Scan for the cell matching the given text and deliver its (x, y) coordinate at center. 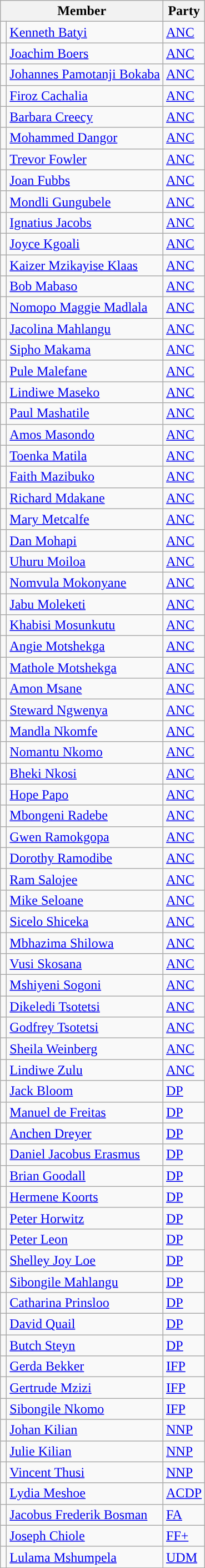
Catharina Prinsloo (85, 1303)
Dorothy Ramodibe (85, 858)
Sheila Weinberg (85, 1049)
Member (82, 11)
FF+ (184, 1536)
UDM (184, 1557)
Party (184, 11)
FA (184, 1515)
Dan Mohapi (85, 540)
Manuel de Freitas (85, 1112)
Sipho Makama (85, 350)
Jacolina Mahlangu (85, 329)
Ignatius Jacobs (85, 223)
Hermene Koorts (85, 1197)
Vusi Skosana (85, 964)
Mike Seloane (85, 900)
Peter Leon (85, 1239)
Barbara Creecy (85, 117)
Lulama Mshumpela (85, 1557)
Kaizer Mzikayise Klaas (85, 265)
Johannes Pamotanji Bokaba (85, 75)
Mandla Nkomfe (85, 731)
Amos Masondo (85, 435)
Lindiwe Maseko (85, 392)
Richard Mdakane (85, 498)
Trevor Fowler (85, 159)
Lydia Meshoe (85, 1493)
Johan Kilian (85, 1430)
Mathole Motshekga (85, 668)
Mbhazima Shilowa (85, 943)
Gwen Ramokgopa (85, 837)
Gertrude Mzizi (85, 1388)
Vincent Thusi (85, 1472)
David Quail (85, 1324)
Firoz Cachalia (85, 96)
Nomvula Mokonyane (85, 583)
Uhuru Moiloa (85, 561)
Amon Msane (85, 689)
Lindiwe Zulu (85, 1070)
Mbongeni Radebe (85, 816)
Khabisi Mosunkutu (85, 625)
ACDP (184, 1493)
Toenka Matila (85, 456)
Nomantu Nkomo (85, 752)
Faith Mazibuko (85, 477)
Kenneth Batyi (85, 32)
Mondli Gungubele (85, 201)
Paul Mashatile (85, 413)
Jabu Moleketi (85, 604)
Godfrey Tsotetsi (85, 1028)
Hope Papo (85, 795)
Joseph Chiole (85, 1536)
Mohammed Dangor (85, 138)
Anchen Dreyer (85, 1133)
Steward Ngwenya (85, 710)
Brian Goodall (85, 1176)
Bheki Nkosi (85, 773)
Bob Mabaso (85, 287)
Joachim Boers (85, 53)
Sicelo Shiceka (85, 921)
Peter Horwitz (85, 1218)
Gerda Bekker (85, 1367)
Sibongile Mahlangu (85, 1281)
Mshiyeni Sogoni (85, 985)
Angie Motshekga (85, 647)
Butch Steyn (85, 1345)
Joyce Kgoali (85, 244)
Nomopo Maggie Madlala (85, 308)
Dikeledi Tsotetsi (85, 1007)
Daniel Jacobus Erasmus (85, 1155)
Julie Kilian (85, 1451)
Jack Bloom (85, 1091)
Ram Salojee (85, 879)
Shelley Joy Loe (85, 1260)
Sibongile Nkomo (85, 1409)
Pule Malefane (85, 371)
Jacobus Frederik Bosman (85, 1515)
Joan Fubbs (85, 180)
Mary Metcalfe (85, 519)
